Determine the [x, y] coordinate at the center of the cell enclosing the given text.  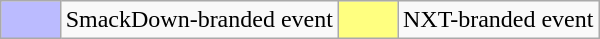
NXT-branded event [498, 20]
SmackDown-branded event [199, 20]
